Return [x, y] of the center of cell containing provided text 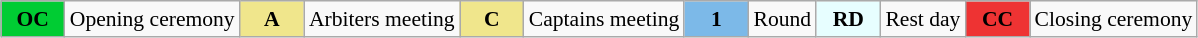
Rest day [922, 19]
C [492, 19]
RD [848, 19]
OC [33, 19]
Round [783, 19]
1 [716, 19]
Captains meeting [604, 19]
A [272, 19]
CC [997, 19]
Opening ceremony [152, 19]
Arbiters meeting [382, 19]
Closing ceremony [1114, 19]
